Locate the cell with the specified text and output its [X, Y] center coordinate. 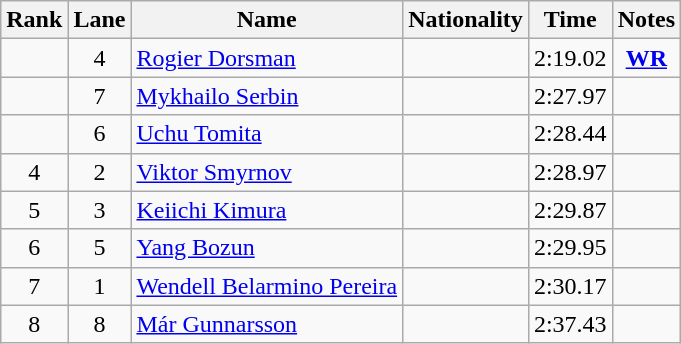
Nationality [466, 20]
2:30.17 [570, 286]
Mykhailo Serbin [267, 96]
3 [100, 210]
Keiichi Kimura [267, 210]
Lane [100, 20]
Name [267, 20]
2:28.97 [570, 172]
2:37.43 [570, 324]
Uchu Tomita [267, 134]
Rank [34, 20]
2:19.02 [570, 58]
Time [570, 20]
2 [100, 172]
Viktor Smyrnov [267, 172]
Notes [646, 20]
2:29.95 [570, 248]
2:29.87 [570, 210]
Rogier Dorsman [267, 58]
1 [100, 286]
2:28.44 [570, 134]
Yang Bozun [267, 248]
2:27.97 [570, 96]
Már Gunnarsson [267, 324]
Wendell Belarmino Pereira [267, 286]
WR [646, 58]
